Output the [X, Y] coordinate of the center of the cell containing the given text.  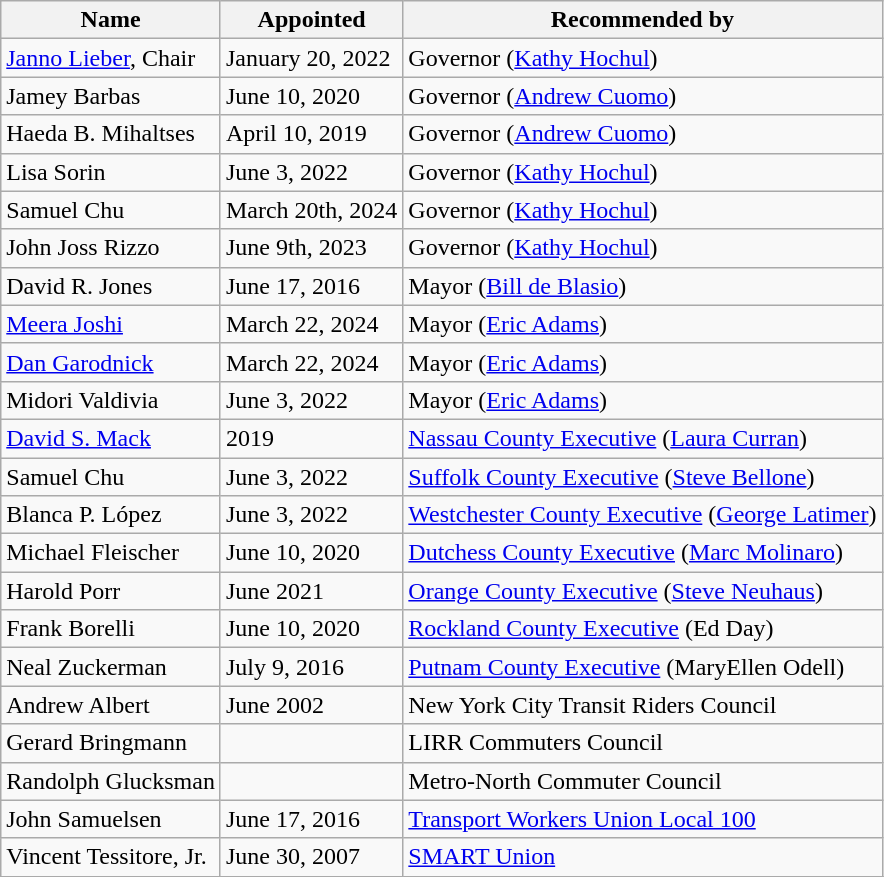
April 10, 2019 [311, 134]
LIRR Commuters Council [642, 743]
Rockland County Executive (Ed Day) [642, 629]
Frank Borelli [111, 629]
Appointed [311, 20]
Blanca P. López [111, 515]
Name [111, 20]
January 20, 2022 [311, 58]
July 9, 2016 [311, 667]
David S. Mack [111, 438]
New York City Transit Riders Council [642, 705]
Michael Fleischer [111, 553]
Mayor (Bill de Blasio) [642, 286]
Putnam County Executive (MaryEllen Odell) [642, 667]
Neal Zuckerman [111, 667]
June 9th, 2023 [311, 248]
SMART Union [642, 857]
Randolph Glucksman [111, 781]
Gerard Bringmann [111, 743]
David R. Jones [111, 286]
March 20th, 2024 [311, 210]
Dan Garodnick [111, 362]
2019 [311, 438]
Lisa Sorin [111, 172]
June 2002 [311, 705]
Andrew Albert [111, 705]
John Samuelsen [111, 819]
Meera Joshi [111, 324]
Haeda B. Mihaltses [111, 134]
Harold Porr [111, 591]
Orange County Executive (Steve Neuhaus) [642, 591]
Janno Lieber, Chair [111, 58]
June 2021 [311, 591]
Suffolk County Executive (Steve Bellone) [642, 477]
Westchester County Executive (George Latimer) [642, 515]
Jamey Barbas [111, 96]
June 30, 2007 [311, 857]
Nassau County Executive (Laura Curran) [642, 438]
Recommended by [642, 20]
Metro-North Commuter Council [642, 781]
Vincent Tessitore, Jr. [111, 857]
John Joss Rizzo [111, 248]
Midori Valdivia [111, 400]
Dutchess County Executive (Marc Molinaro) [642, 553]
Transport Workers Union Local 100 [642, 819]
